Identify which cell holds the provided text, then report its (x, y) central coordinate. 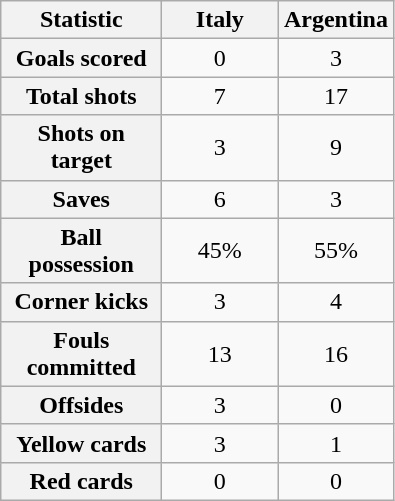
Yellow cards (82, 443)
Saves (82, 199)
Shots on target (82, 148)
17 (336, 96)
Statistic (82, 20)
45% (220, 250)
7 (220, 96)
9 (336, 148)
Goals scored (82, 58)
Red cards (82, 481)
Ball possession (82, 250)
Italy (220, 20)
4 (336, 302)
16 (336, 354)
Argentina (336, 20)
Corner kicks (82, 302)
Total shots (82, 96)
1 (336, 443)
55% (336, 250)
6 (220, 199)
13 (220, 354)
Fouls committed (82, 354)
Offsides (82, 405)
